Locate the cell with the specified text and output its (x, y) center coordinate. 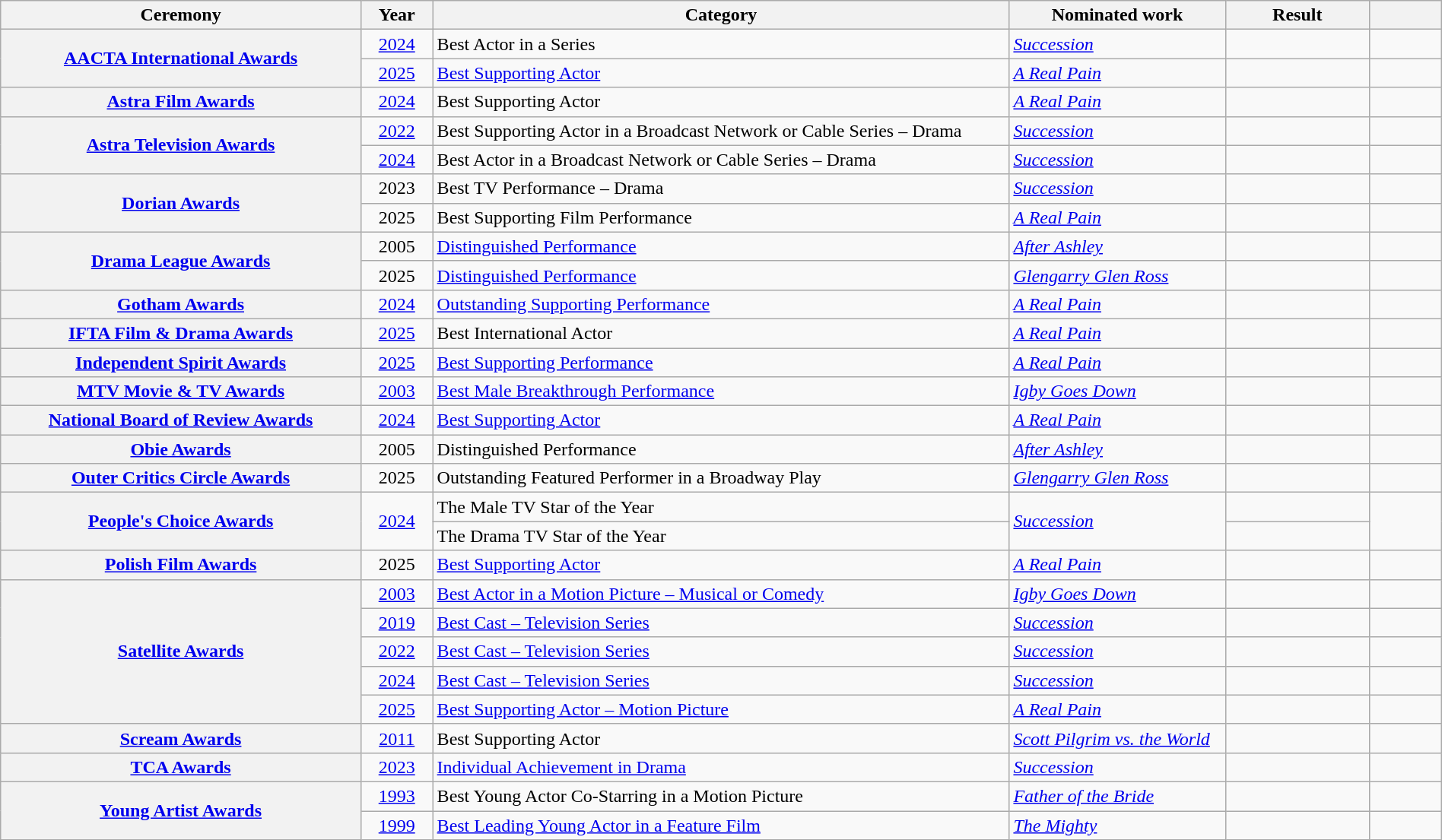
Dorian Awards (181, 203)
People's Choice Awards (181, 521)
Best Male Breakthrough Performance (721, 391)
Best Supporting Actor – Motion Picture (721, 709)
Outstanding Featured Performer in a Broadway Play (721, 478)
Category (721, 15)
Best Actor in a Broadcast Network or Cable Series – Drama (721, 160)
Best TV Performance – Drama (721, 189)
Best Supporting Performance (721, 363)
The Male TV Star of the Year (721, 507)
2019 (397, 623)
Nominated work (1117, 15)
Scream Awards (181, 738)
IFTA Film & Drama Awards (181, 333)
Ceremony (181, 15)
Independent Spirit Awards (181, 363)
Outer Critics Circle Awards (181, 478)
Best Actor in a Series (721, 44)
Year (397, 15)
Best International Actor (721, 333)
Gotham Awards (181, 304)
Outstanding Supporting Performance (721, 304)
Best Supporting Actor in a Broadcast Network or Cable Series – Drama (721, 131)
Scott Pilgrim vs. the World (1117, 738)
Result (1297, 15)
Best Leading Young Actor in a Feature Film (721, 825)
Polish Film Awards (181, 565)
Best Actor in a Motion Picture – Musical or Comedy (721, 594)
Drama League Awards (181, 261)
Astra Television Awards (181, 145)
Best Supporting Film Performance (721, 217)
Astra Film Awards (181, 102)
Best Young Actor Co-Starring in a Motion Picture (721, 796)
Obie Awards (181, 449)
National Board of Review Awards (181, 420)
MTV Movie & TV Awards (181, 391)
The Drama TV Star of the Year (721, 536)
Father of the Bride (1117, 796)
2011 (397, 738)
AACTA International Awards (181, 59)
Young Artist Awards (181, 810)
1993 (397, 796)
Individual Achievement in Drama (721, 767)
1999 (397, 825)
Satellite Awards (181, 651)
The Mighty (1117, 825)
TCA Awards (181, 767)
